From the cell containing the given text, extract its center point as [x, y] coordinate. 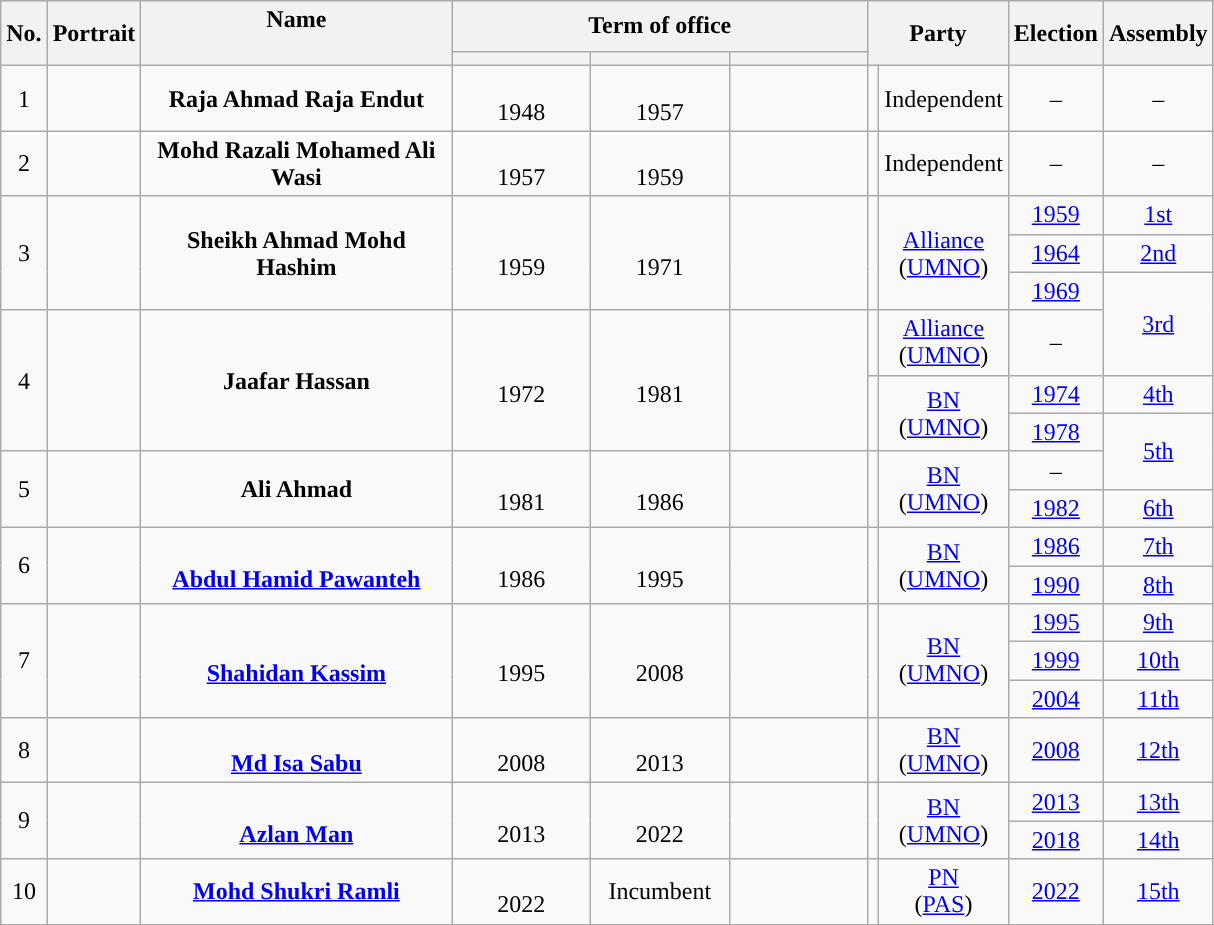
15th [1158, 892]
1971 [660, 253]
4th [1158, 394]
1948 [522, 98]
8th [1158, 585]
Jaafar Hassan [296, 380]
1990 [1056, 585]
2 [24, 164]
13th [1158, 802]
1 [24, 98]
1982 [1056, 508]
9 [24, 821]
Raja Ahmad Raja Endut [296, 98]
PN(PAS) [944, 892]
1964 [1056, 253]
Shahidan Kassim [296, 661]
Term of office [660, 26]
4 [24, 380]
1978 [1056, 432]
10th [1158, 661]
1972 [522, 380]
3 [24, 253]
Name [296, 34]
Ali Ahmad [296, 489]
Portrait [94, 34]
9th [1158, 623]
2018 [1056, 840]
Mohd Shukri Ramli [296, 892]
5 [24, 489]
1999 [1056, 661]
11th [1158, 699]
6th [1158, 508]
12th [1158, 750]
No. [24, 34]
Md Isa Sabu [296, 750]
7 [24, 661]
Mohd Razali Mohamed Ali Wasi [296, 164]
Assembly [1158, 34]
Incumbent [660, 892]
1969 [1056, 291]
6 [24, 565]
5th [1158, 451]
Sheikh Ahmad Mohd Hashim [296, 253]
8 [24, 750]
Party [938, 34]
2nd [1158, 253]
Abdul Hamid Pawanteh [296, 565]
Election [1056, 34]
3rd [1158, 324]
1st [1158, 215]
14th [1158, 840]
10 [24, 892]
7th [1158, 546]
1974 [1056, 394]
2004 [1056, 699]
Azlan Man [296, 821]
